Return (X, Y) of the center of cell containing provided text 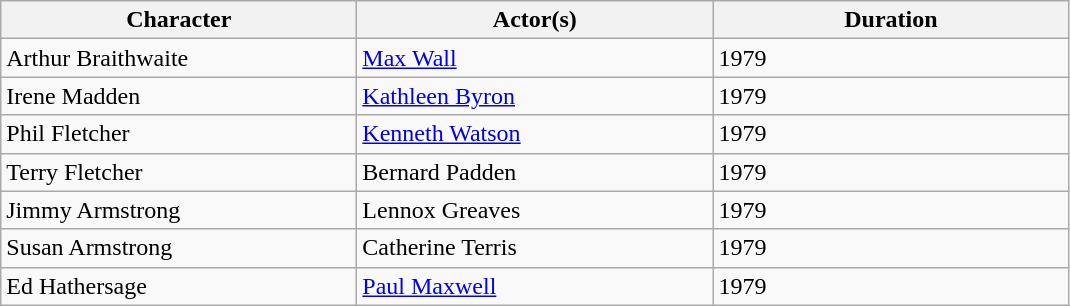
Jimmy Armstrong (179, 210)
Actor(s) (535, 20)
Irene Madden (179, 96)
Lennox Greaves (535, 210)
Phil Fletcher (179, 134)
Duration (891, 20)
Kenneth Watson (535, 134)
Max Wall (535, 58)
Susan Armstrong (179, 248)
Paul Maxwell (535, 286)
Character (179, 20)
Kathleen Byron (535, 96)
Ed Hathersage (179, 286)
Terry Fletcher (179, 172)
Bernard Padden (535, 172)
Arthur Braithwaite (179, 58)
Catherine Terris (535, 248)
